Detect which cell encompasses the target text, then output its (X, Y) center coordinate. 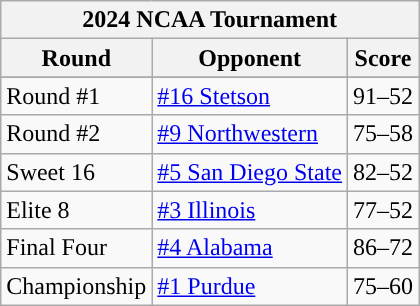
Round #1 (76, 96)
91–52 (384, 96)
Championship (76, 286)
Round (76, 58)
#5 San Diego State (250, 172)
75–58 (384, 134)
#1 Purdue (250, 286)
77–52 (384, 210)
Opponent (250, 58)
Final Four (76, 248)
Round #2 (76, 134)
Sweet 16 (76, 172)
#4 Alabama (250, 248)
75–60 (384, 286)
Score (384, 58)
#3 Illinois (250, 210)
2024 NCAA Tournament (210, 20)
Elite 8 (76, 210)
#16 Stetson (250, 96)
#9 Northwestern (250, 134)
82–52 (384, 172)
86–72 (384, 248)
